Scan for the cell matching the given text and deliver its [x, y] coordinate at center. 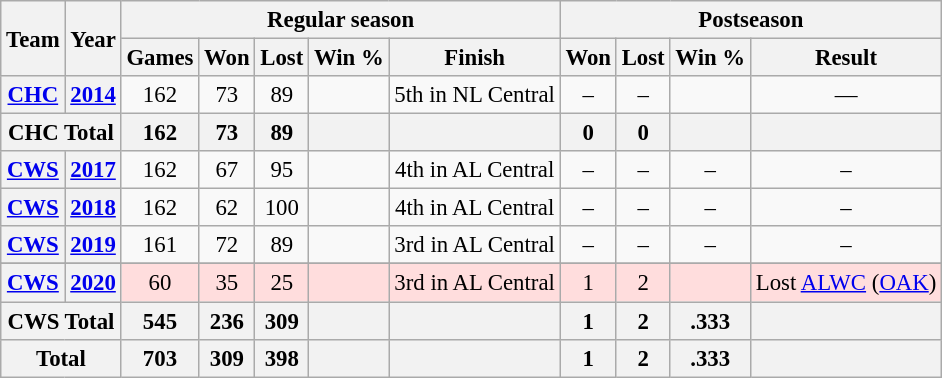
Regular season [340, 20]
CWS Total [61, 321]
95 [282, 170]
2020 [93, 283]
35 [227, 283]
5th in NL Central [474, 95]
— [846, 95]
161 [160, 245]
703 [160, 358]
CHC Total [61, 133]
545 [160, 321]
100 [282, 208]
CHC [33, 95]
2018 [93, 208]
Games [160, 58]
25 [282, 283]
Team [33, 38]
Lost ALWC (OAK) [846, 283]
72 [227, 245]
398 [282, 358]
Finish [474, 58]
Year [93, 38]
236 [227, 321]
Result [846, 58]
62 [227, 208]
2017 [93, 170]
2019 [93, 245]
Total [61, 358]
2014 [93, 95]
60 [160, 283]
Postseason [750, 20]
67 [227, 170]
